For the text-containing cell, return its midpoint in [x, y] coordinate format. 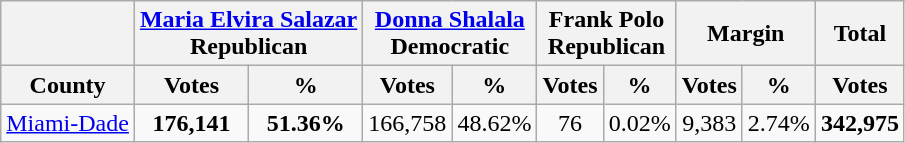
Total [860, 34]
51.36% [306, 123]
2.74% [778, 123]
Maria Elvira SalazarRepublican [248, 34]
Margin [746, 34]
9,383 [709, 123]
76 [570, 123]
176,141 [191, 123]
166,758 [408, 123]
48.62% [494, 123]
Donna ShalalaDemocratic [450, 34]
0.02% [640, 123]
County [68, 85]
Frank PoloRepublican [606, 34]
Miami-Dade [68, 123]
342,975 [860, 123]
